Output the [x, y] coordinate of the center of the cell containing the given text.  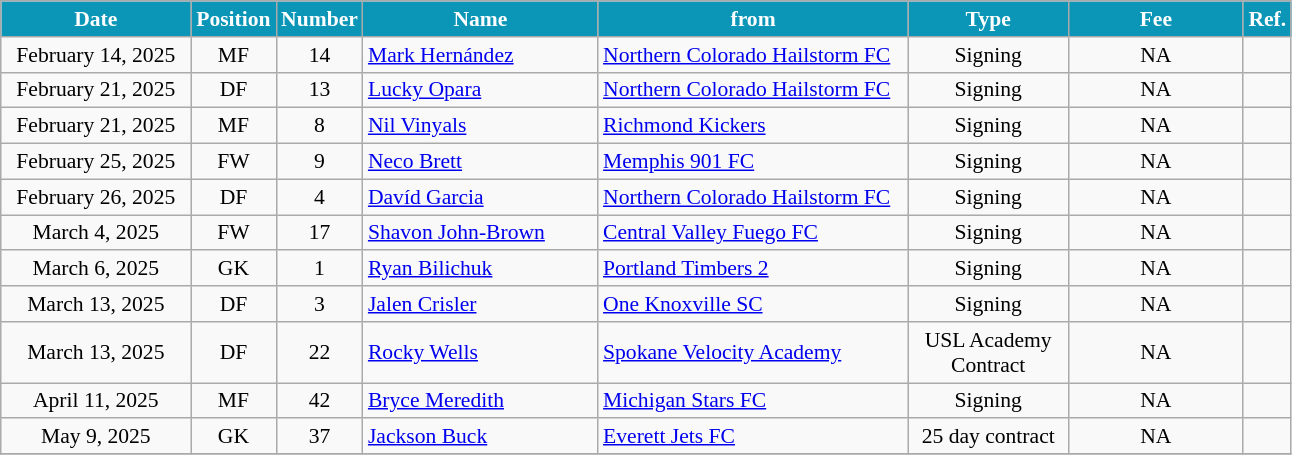
Mark Hernández [480, 55]
March 4, 2025 [96, 233]
13 [320, 90]
Central Valley Fuego FC [753, 233]
Bryce Meredith [480, 401]
Shavon John-Brown [480, 233]
USL Academy Contract [988, 352]
22 [320, 352]
17 [320, 233]
Everett Jets FC [753, 437]
3 [320, 304]
Memphis 901 FC [753, 162]
8 [320, 126]
May 9, 2025 [96, 437]
25 day contract [988, 437]
Fee [1156, 19]
Davíd Garcia [480, 197]
Portland Timbers 2 [753, 269]
4 [320, 197]
Position [234, 19]
Neco Brett [480, 162]
37 [320, 437]
Rocky Wells [480, 352]
Nil Vinyals [480, 126]
Type [988, 19]
Lucky Opara [480, 90]
Ryan Bilichuk [480, 269]
Richmond Kickers [753, 126]
Date [96, 19]
Spokane Velocity Academy [753, 352]
March 6, 2025 [96, 269]
February 25, 2025 [96, 162]
Jackson Buck [480, 437]
Name [480, 19]
Ref. [1267, 19]
9 [320, 162]
Jalen Crisler [480, 304]
One Knoxville SC [753, 304]
February 26, 2025 [96, 197]
42 [320, 401]
14 [320, 55]
1 [320, 269]
Number [320, 19]
February 14, 2025 [96, 55]
Michigan Stars FC [753, 401]
from [753, 19]
April 11, 2025 [96, 401]
